Return the [x, y] coordinate for the center point of the cell that contains the specified text.  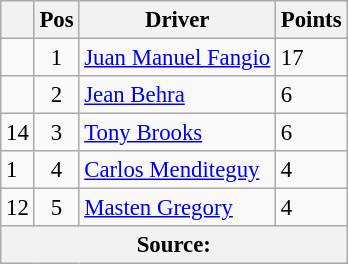
Masten Gregory [178, 208]
5 [56, 208]
Jean Behra [178, 95]
Juan Manuel Fangio [178, 58]
Carlos Menditeguy [178, 170]
2 [56, 95]
12 [18, 208]
3 [56, 133]
14 [18, 133]
Source: [174, 245]
Driver [178, 20]
17 [312, 58]
Tony Brooks [178, 133]
Points [312, 20]
Pos [56, 20]
